Detect which cell encompasses the target text, then output its (x, y) center coordinate. 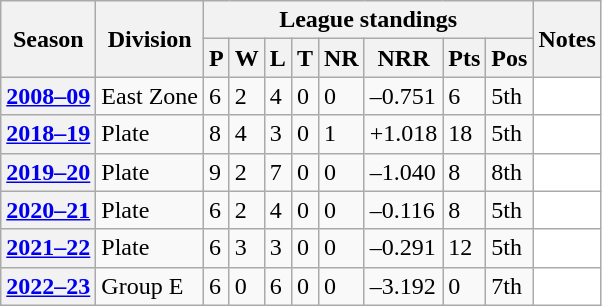
2019–20 (48, 172)
9 (217, 172)
2008–09 (48, 96)
–0.116 (404, 210)
1 (341, 134)
2020–21 (48, 210)
Group E (150, 286)
18 (464, 134)
2021–22 (48, 248)
W (246, 58)
–0.291 (404, 248)
League standings (368, 20)
Pts (464, 58)
7 (278, 172)
Season (48, 39)
2022–23 (48, 286)
NR (341, 58)
P (217, 58)
Pos (510, 58)
7th (510, 286)
Division (150, 39)
+1.018 (404, 134)
2018–19 (48, 134)
12 (464, 248)
L (278, 58)
East Zone (150, 96)
T (304, 58)
Notes (567, 39)
–0.751 (404, 96)
8th (510, 172)
–1.040 (404, 172)
NRR (404, 58)
–3.192 (404, 286)
